From the cell containing the given text, extract its center point as [x, y] coordinate. 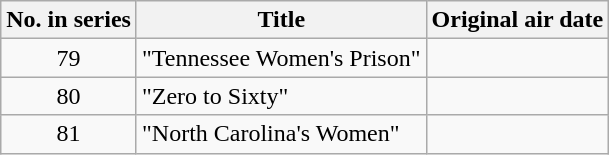
Original air date [518, 20]
"Zero to Sixty" [281, 96]
Title [281, 20]
"Tennessee Women's Prison" [281, 58]
"North Carolina's Women" [281, 134]
No. in series [69, 20]
79 [69, 58]
80 [69, 96]
81 [69, 134]
